Return [X, Y] of the center of cell containing provided text 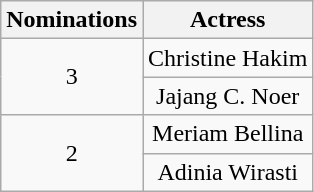
Jajang C. Noer [227, 96]
Adinia Wirasti [227, 172]
Nominations [72, 20]
Actress [227, 20]
Christine Hakim [227, 58]
3 [72, 77]
Meriam Bellina [227, 134]
2 [72, 153]
